Provide the (X, Y) coordinate of the cell's center where the given text is located.  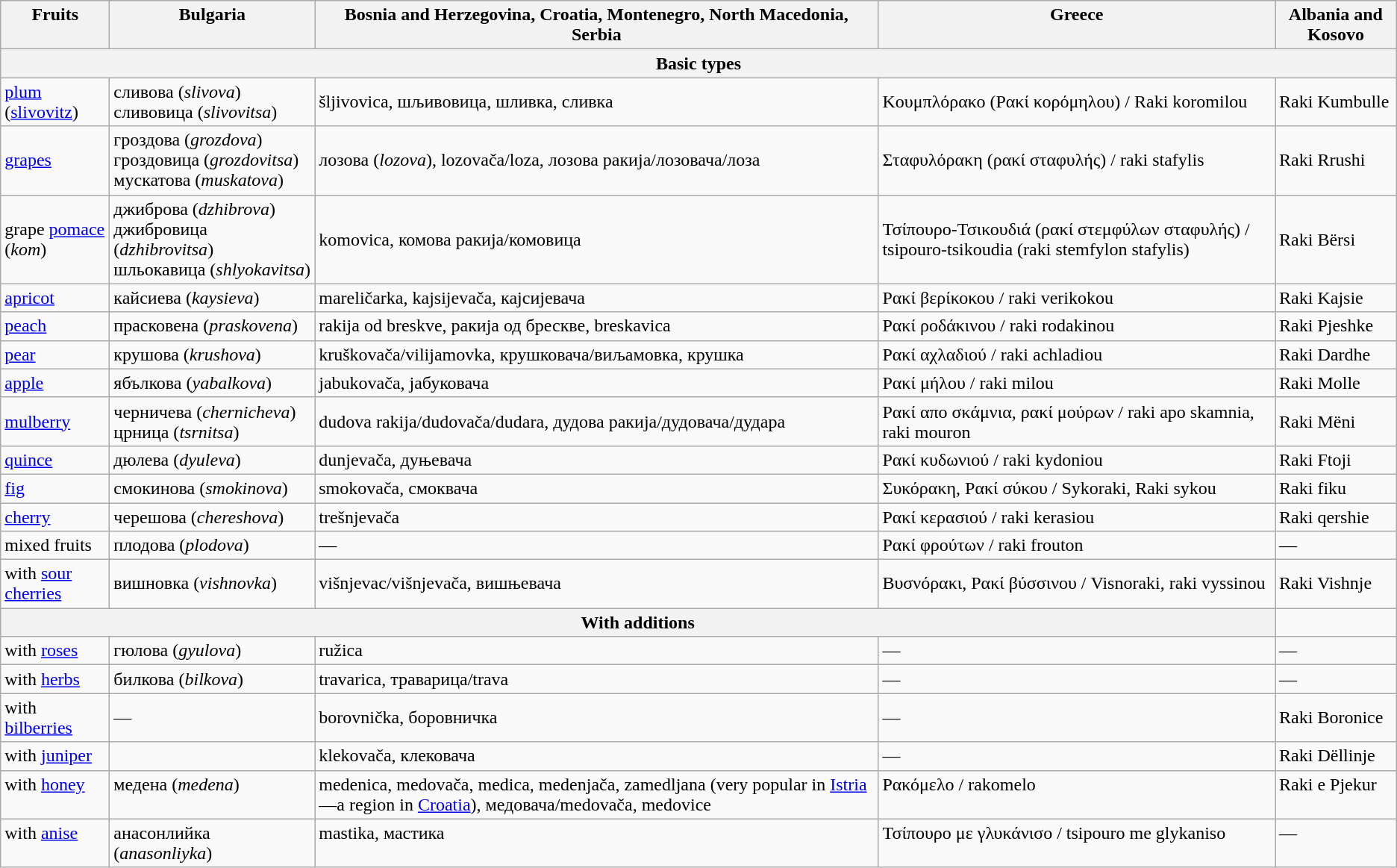
Ρακόμελο / rakomelo (1077, 794)
Raki Vishnje (1336, 584)
крушoва (krushova) (212, 355)
Raki qershie (1336, 517)
Raki Kajsie (1336, 298)
šljivovica, шљивовица, шливка, сливка (597, 102)
Ρακί απο σκάμνια, ρακί μούρων / raki apo skamnia, raki mouron (1077, 421)
Ρακί φρούτων / raki frouton (1077, 546)
медена (medena) (212, 794)
quince (55, 460)
смокинова (smokinova) (212, 488)
Raki Mëni (1336, 421)
сливова (slivova) сливовица (slivovitsa) (212, 102)
Συκόρακη, Ρακί σύκου / Sykoraki, Raki sykou (1077, 488)
Ρακί κερασιού / raki kerasiou (1077, 517)
apple (55, 383)
Raki fiku (1336, 488)
borovnička, боровничка (597, 718)
Albania and Kosovo (1336, 25)
fig (55, 488)
Raki Bërsi (1336, 239)
with herbs (55, 679)
дюлева (dyuleva) (212, 460)
Fruits (55, 25)
klekovača, клековача (597, 756)
višnjevac/višnjevača, вишњевача (597, 584)
черничева (chernicheva)црница (tsrnitsa) (212, 421)
mulberry (55, 421)
Ρακί κυδωνιού / raki kydoniou (1077, 460)
peach (55, 326)
smokovača, смоквача (597, 488)
Raki Pjeshke (1336, 326)
dudova rakija/dudovača/dudara, дудова ракија/дудовача/дудара (597, 421)
лозова (lozova), lozovača/loza, лозова ракија/лозовача/лоза (597, 160)
Raki Kumbulle (1336, 102)
Raki Molle (1336, 383)
Basic types (698, 63)
ružica (597, 651)
Bulgaria (212, 25)
With additions (638, 622)
Τσίπουρο-Τσικουδιά (ρακί στεμφύλων σταφυλής) / tsipouro-tsikoudia (raki stemfylon stafylis) (1077, 239)
Ρακί βερίκοκου / raki verikokou (1077, 298)
Greece (1077, 25)
Raki Rrushi (1336, 160)
kruškovača/vilijamovka, крушковача/виљамовка, крушка (597, 355)
билкова (bilkova) (212, 679)
кайсиева (kaysieva) (212, 298)
grape pomace(kom) (55, 239)
черешова (chereshova) (212, 517)
вишновка (vishnovka) (212, 584)
rakija od breskve, ракија од брескве, breskavica (597, 326)
джиброва (dzhibrova)джибровица (dzhibrovitsa)шльокавица (shlyokavitsa) (212, 239)
mareličarka, kajsijevača, кајсијевача (597, 298)
mastika, мастика (597, 843)
with anise (55, 843)
Βυσνόρακι, Ρακί βύσσινου / Visnoraki, raki vyssinou (1077, 584)
Raki Boronice (1336, 718)
гроздова (grozdova)гроздовица (grozdovitsa)мускатова (muskatova) (212, 160)
with bilberries (55, 718)
Raki e Pjekur (1336, 794)
trešnjevača (597, 517)
with roses (55, 651)
Ρακί αχλαδιού / raki achladiou (1077, 355)
travarica, траварица/trava (597, 679)
прасковена (praskovena) (212, 326)
Raki Dardhe (1336, 355)
гюлова (gyulova) (212, 651)
Σταφυλόρακη (ρακί σταφυλής) / raki stafylis (1077, 160)
анасонлийка (anasonliyka) (212, 843)
apricot (55, 298)
Bosnia and Herzegovina, Croatia, Montenegro, North Macedonia, Serbia (597, 25)
plum (slivovitz) (55, 102)
grapes (55, 160)
Τσίπουρο με γλυκάνισο / tsipouro me glykaniso (1077, 843)
Ρακί ροδάκινου / raki rodakinou (1077, 326)
плодова (plodova) (212, 546)
komovica, комова ракија/комовица (597, 239)
cherry (55, 517)
medenica, medovača, medica, medenjača, zamedljana (very popular in Istria—a region in Croatia), медовача/medovača, medovice (597, 794)
Raki Dëllinje (1336, 756)
Ρακί μήλου / raki milou (1077, 383)
with juniper (55, 756)
jabukovača, јабуковача (597, 383)
with honey (55, 794)
mixed fruits (55, 546)
with sour cherries (55, 584)
ябълкова (yabalkova) (212, 383)
Raki Ftoji (1336, 460)
pear (55, 355)
dunjevača, дуњевача (597, 460)
Κουμπλόρακο (Ρακί κορόμηλου) / Raki koromilou (1077, 102)
